Provide the [x, y] coordinate of the cell's center where the given text is located.  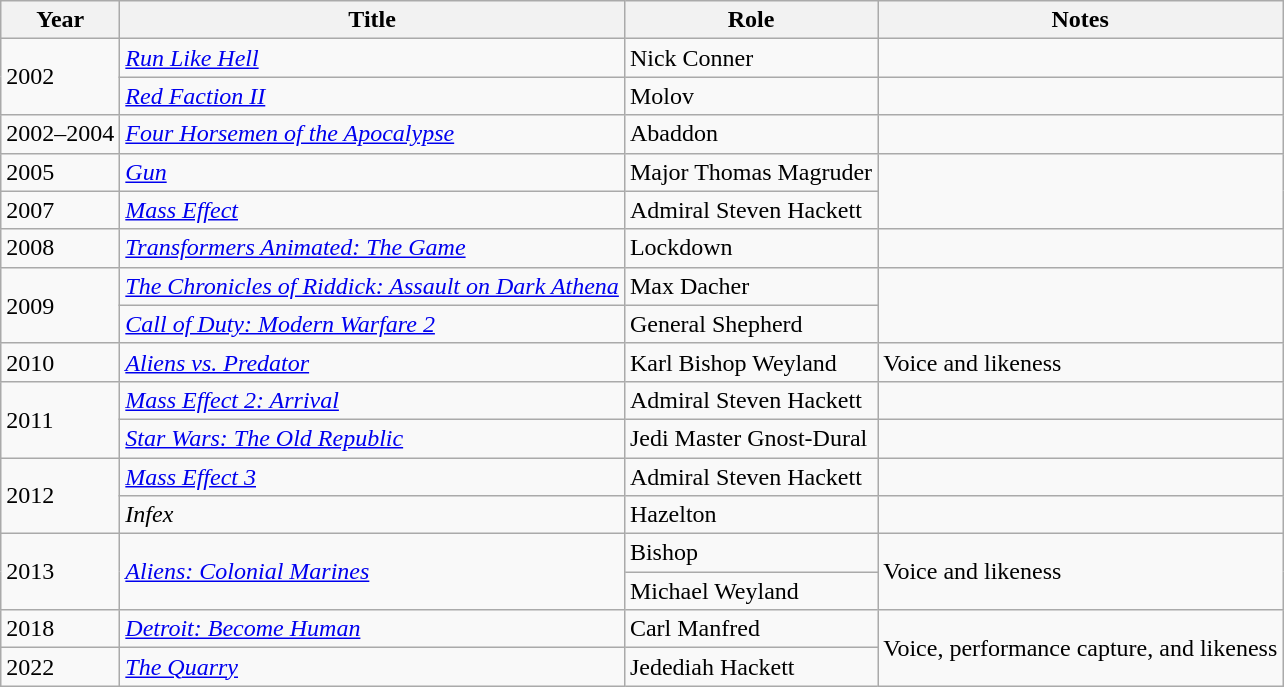
Molov [750, 96]
2005 [60, 172]
Star Wars: The Old Republic [372, 438]
Aliens vs. Predator [372, 362]
Michael Weyland [750, 591]
Voice, performance capture, and likeness [1080, 648]
Abaddon [750, 134]
Carl Manfred [750, 629]
2002 [60, 77]
Mass Effect 3 [372, 477]
Karl Bishop Weyland [750, 362]
Call of Duty: Modern Warfare 2 [372, 324]
Run Like Hell [372, 58]
2002–2004 [60, 134]
Title [372, 20]
Jedediah Hackett [750, 667]
2012 [60, 496]
2011 [60, 419]
2009 [60, 305]
Year [60, 20]
2013 [60, 572]
Max Dacher [750, 286]
Lockdown [750, 248]
Red Faction II [372, 96]
Role [750, 20]
Hazelton [750, 515]
2022 [60, 667]
General Shepherd [750, 324]
Transformers Animated: The Game [372, 248]
Four Horsemen of the Apocalypse [372, 134]
Infex [372, 515]
Jedi Master Gnost-Dural [750, 438]
2007 [60, 210]
Notes [1080, 20]
Mass Effect [372, 210]
2018 [60, 629]
The Quarry [372, 667]
Bishop [750, 553]
Major Thomas Magruder [750, 172]
2010 [60, 362]
Mass Effect 2: Arrival [372, 400]
Aliens: Colonial Marines [372, 572]
2008 [60, 248]
Gun [372, 172]
The Chronicles of Riddick: Assault on Dark Athena [372, 286]
Nick Conner [750, 58]
Detroit: Become Human [372, 629]
